Output the (x, y) coordinate of the center of the cell containing the given text.  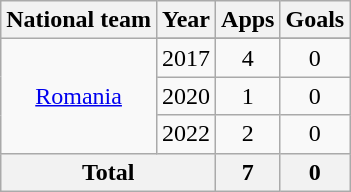
Romania (79, 96)
National team (79, 20)
Total (108, 172)
Year (186, 20)
Apps (248, 20)
2022 (186, 134)
Goals (315, 20)
4 (248, 58)
2017 (186, 58)
1 (248, 96)
7 (248, 172)
2020 (186, 96)
2 (248, 134)
